Extract the [X, Y] coordinate from the center of the cell holding the provided text.  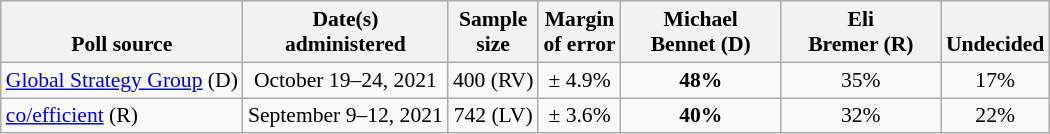
MichaelBennet (D) [701, 32]
Poll source [122, 32]
400 (RV) [494, 80]
EliBremer (R) [861, 32]
Marginof error [579, 32]
Global Strategy Group (D) [122, 80]
Date(s)administered [346, 32]
Samplesize [494, 32]
35% [861, 80]
48% [701, 80]
17% [995, 80]
co/efficient (R) [122, 116]
32% [861, 116]
22% [995, 116]
40% [701, 116]
742 (LV) [494, 116]
Undecided [995, 32]
± 3.6% [579, 116]
October 19–24, 2021 [346, 80]
± 4.9% [579, 80]
September 9–12, 2021 [346, 116]
